Identify which cell holds the provided text, then report its (x, y) central coordinate. 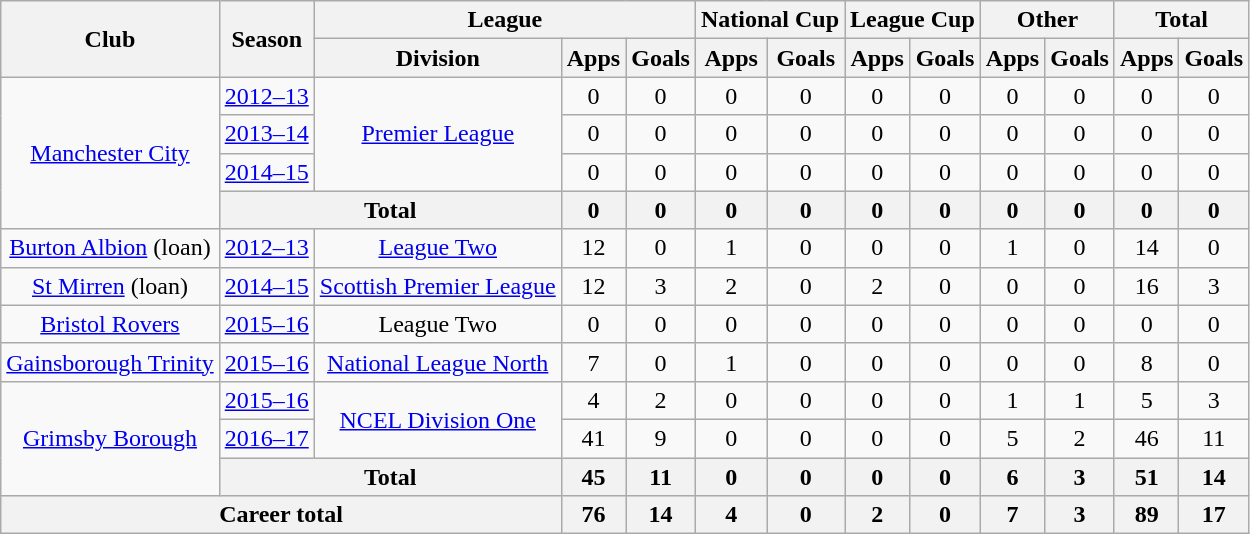
Other (1047, 20)
17 (1214, 515)
National Cup (770, 20)
Scottish Premier League (438, 286)
League (504, 20)
League Cup (913, 20)
2013–14 (266, 134)
Club (110, 39)
16 (1146, 286)
Grimsby Borough (110, 438)
6 (1012, 477)
Division (438, 58)
Burton Albion (loan) (110, 248)
9 (661, 438)
45 (593, 477)
51 (1146, 477)
46 (1146, 438)
St Mirren (loan) (110, 286)
Manchester City (110, 153)
Season (266, 39)
Gainsborough Trinity (110, 362)
76 (593, 515)
89 (1146, 515)
8 (1146, 362)
Career total (282, 515)
NCEL Division One (438, 419)
National League North (438, 362)
2016–17 (266, 438)
Bristol Rovers (110, 324)
41 (593, 438)
Premier League (438, 134)
